Pinpoint the cell where the given text exists, returning its [x, y] midpoint coordinate. 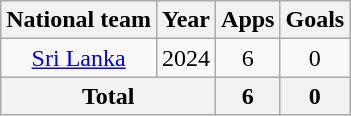
National team [79, 20]
Year [186, 20]
2024 [186, 58]
Sri Lanka [79, 58]
Total [108, 96]
Apps [248, 20]
Goals [315, 20]
